Extract the (X, Y) coordinate from the center of the cell holding the provided text.  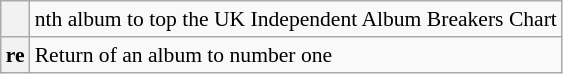
Return of an album to number one (296, 55)
nth album to top the UK Independent Album Breakers Chart (296, 19)
re (16, 55)
